For the text-containing cell, return its midpoint in (X, Y) coordinate format. 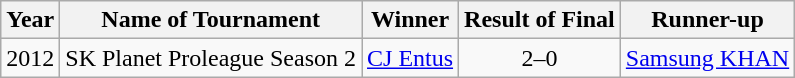
Winner (410, 20)
CJ Entus (410, 58)
Runner-up (707, 20)
Year (30, 20)
Name of Tournament (211, 20)
2012 (30, 58)
Samsung KHAN (707, 58)
2–0 (540, 58)
SK Planet Proleague Season 2 (211, 58)
Result of Final (540, 20)
